From the cell containing the given text, extract its center point as (x, y) coordinate. 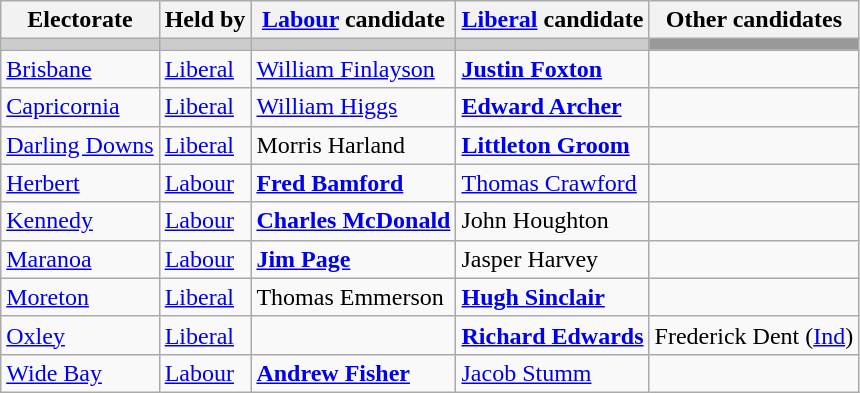
John Houghton (552, 221)
Liberal candidate (552, 20)
Brisbane (80, 69)
Wide Bay (80, 373)
Justin Foxton (552, 69)
Herbert (80, 183)
Jasper Harvey (552, 259)
Oxley (80, 335)
Frederick Dent (Ind) (754, 335)
Morris Harland (354, 145)
William Finlayson (354, 69)
Maranoa (80, 259)
Fred Bamford (354, 183)
Andrew Fisher (354, 373)
Kennedy (80, 221)
Charles McDonald (354, 221)
Electorate (80, 20)
Jim Page (354, 259)
Hugh Sinclair (552, 297)
Littleton Groom (552, 145)
Jacob Stumm (552, 373)
Edward Archer (552, 107)
William Higgs (354, 107)
Thomas Crawford (552, 183)
Held by (205, 20)
Darling Downs (80, 145)
Richard Edwards (552, 335)
Other candidates (754, 20)
Capricornia (80, 107)
Moreton (80, 297)
Labour candidate (354, 20)
Thomas Emmerson (354, 297)
